Extract the (X, Y) coordinate from the center of the cell holding the provided text.  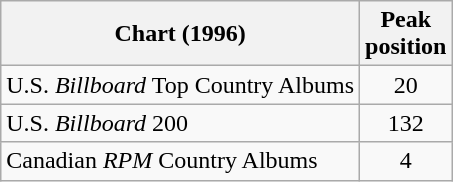
4 (406, 161)
U.S. Billboard Top Country Albums (180, 85)
Chart (1996) (180, 34)
Canadian RPM Country Albums (180, 161)
20 (406, 85)
132 (406, 123)
U.S. Billboard 200 (180, 123)
Peakposition (406, 34)
